Find where the given text appears and provide that cell's center as [X, Y] coordinate. 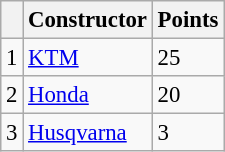
Husqvarna [88, 133]
25 [188, 58]
1 [12, 58]
Honda [88, 95]
2 [12, 95]
20 [188, 95]
KTM [88, 58]
Points [188, 20]
Constructor [88, 20]
